Find where the given text appears and provide that cell's center as (X, Y) coordinate. 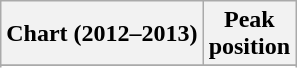
Peakposition (249, 34)
Chart (2012–2013) (102, 34)
